From the cell containing the given text, extract its center point as [X, Y] coordinate. 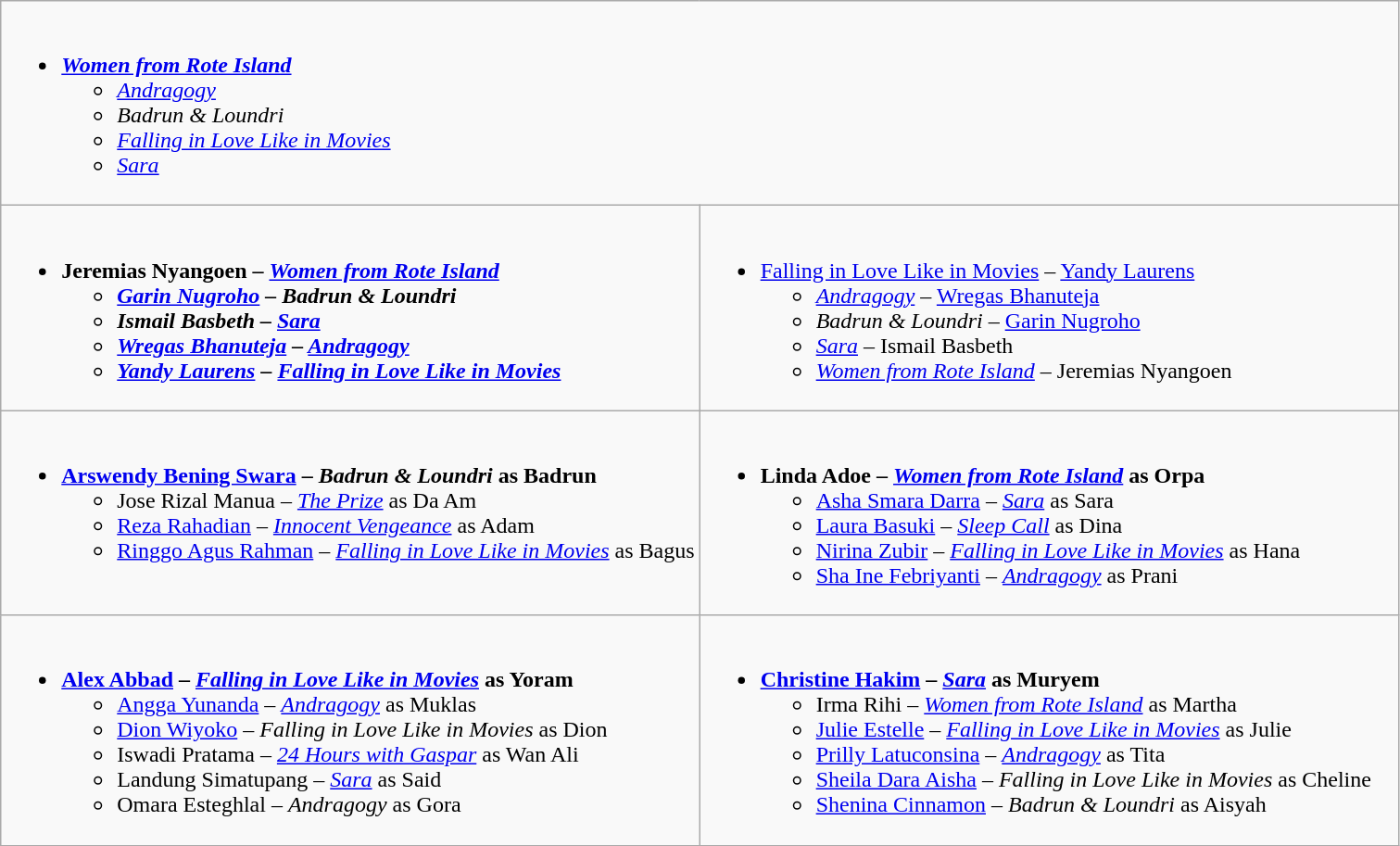
Women from Rote IslandAndragogyBadrun & LoundriFalling in Love Like in MoviesSara [700, 104]
